Find where the given text appears and provide that cell's center as [x, y] coordinate. 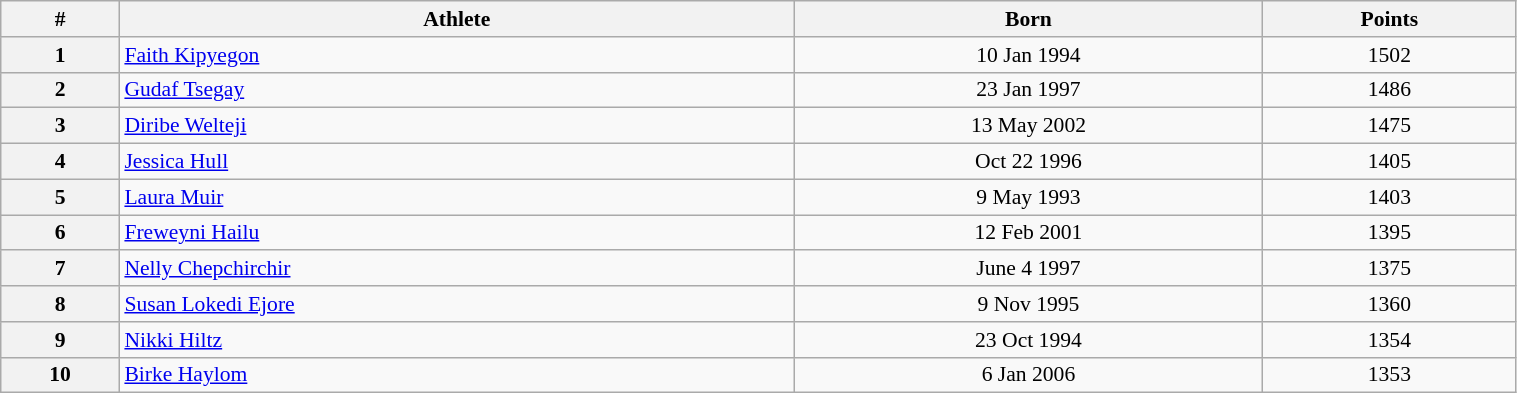
Gudaf Tsegay [456, 90]
Nelly Chepchirchir [456, 269]
1475 [1390, 126]
# [60, 19]
Jessica Hull [456, 162]
6 Jan 2006 [1028, 375]
1360 [1390, 304]
1395 [1390, 233]
3 [60, 126]
1486 [1390, 90]
12 Feb 2001 [1028, 233]
6 [60, 233]
Birke Haylom [456, 375]
June 4 1997 [1028, 269]
1405 [1390, 162]
23 Jan 1997 [1028, 90]
Points [1390, 19]
Nikki Hiltz [456, 340]
5 [60, 197]
1375 [1390, 269]
1 [60, 55]
2 [60, 90]
Athlete [456, 19]
10 Jan 1994 [1028, 55]
Faith Kipyegon [456, 55]
Oct 22 1996 [1028, 162]
Born [1028, 19]
Freweyni Hailu [456, 233]
1403 [1390, 197]
7 [60, 269]
8 [60, 304]
Diribe Welteji [456, 126]
1502 [1390, 55]
4 [60, 162]
Laura Muir [456, 197]
9 [60, 340]
Susan Lokedi Ejore [456, 304]
1353 [1390, 375]
9 Nov 1995 [1028, 304]
10 [60, 375]
9 May 1993 [1028, 197]
13 May 2002 [1028, 126]
1354 [1390, 340]
23 Oct 1994 [1028, 340]
